Detect which cell encompasses the target text, then output its (X, Y) center coordinate. 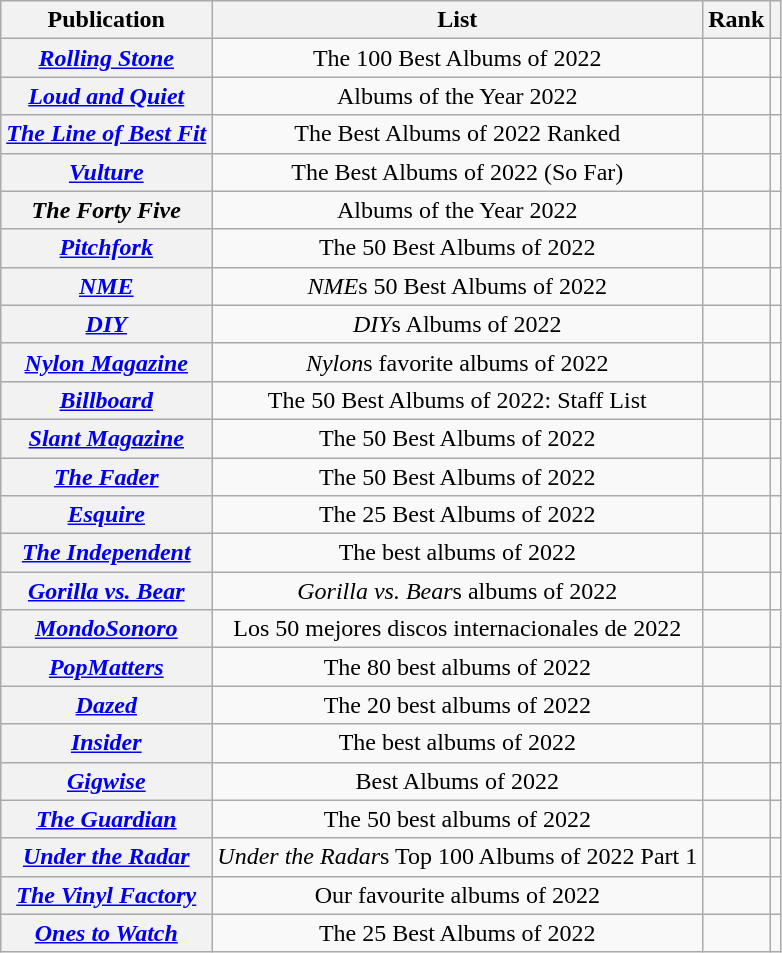
Los 50 mejores discos internacionales de 2022 (458, 629)
MondoSonoro (106, 629)
DIYs Albums of 2022 (458, 324)
NME (106, 286)
The Independent (106, 553)
Insider (106, 743)
Gorilla vs. Bear (106, 591)
Our favourite albums of 2022 (458, 895)
The Vinyl Factory (106, 895)
Publication (106, 20)
The 50 Best Albums of 2022: Staff List (458, 400)
List (458, 20)
Gigwise (106, 781)
Ones to Watch (106, 933)
Pitchfork (106, 248)
The Forty Five (106, 210)
PopMatters (106, 667)
Billboard (106, 400)
Dazed (106, 705)
Rank (736, 20)
The Guardian (106, 819)
The 100 Best Albums of 2022 (458, 58)
The Line of Best Fit (106, 134)
Loud and Quiet (106, 96)
Esquire (106, 515)
NMEs 50 Best Albums of 2022 (458, 286)
Slant Magazine (106, 438)
The 20 best albums of 2022 (458, 705)
Vulture (106, 172)
DIY (106, 324)
The Best Albums of 2022 (So Far) (458, 172)
Nylons favorite albums of 2022 (458, 362)
Rolling Stone (106, 58)
Under the Radar (106, 857)
The Best Albums of 2022 Ranked (458, 134)
The 80 best albums of 2022 (458, 667)
Gorilla vs. Bears albums of 2022 (458, 591)
Best Albums of 2022 (458, 781)
The 50 best albums of 2022 (458, 819)
The Fader (106, 477)
Under the Radars Top 100 Albums of 2022 Part 1 (458, 857)
Nylon Magazine (106, 362)
